Output the [x, y] coordinate of the center of the cell containing the given text.  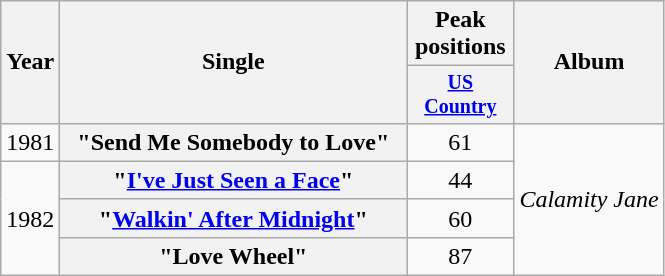
60 [460, 218]
"I've Just Seen a Face" [234, 180]
US Country [460, 94]
1981 [30, 142]
Album [589, 62]
1982 [30, 218]
44 [460, 180]
61 [460, 142]
Year [30, 62]
87 [460, 256]
Peakpositions [460, 34]
Calamity Jane [589, 199]
Single [234, 62]
"Send Me Somebody to Love" [234, 142]
"Walkin' After Midnight" [234, 218]
"Love Wheel" [234, 256]
